For the text-containing cell, return its midpoint in (X, Y) coordinate format. 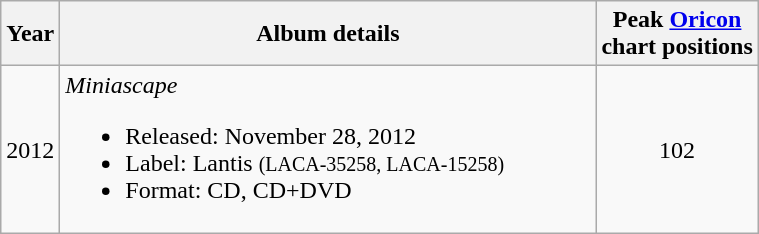
Year (30, 34)
MiniascapeReleased: November 28, 2012Label: Lantis (LACA-35258, LACA-15258)Format: CD, CD+DVD (328, 150)
Album details (328, 34)
2012 (30, 150)
Peak Oricon chart positions (677, 34)
102 (677, 150)
